For the text-containing cell, return its midpoint in [X, Y] coordinate format. 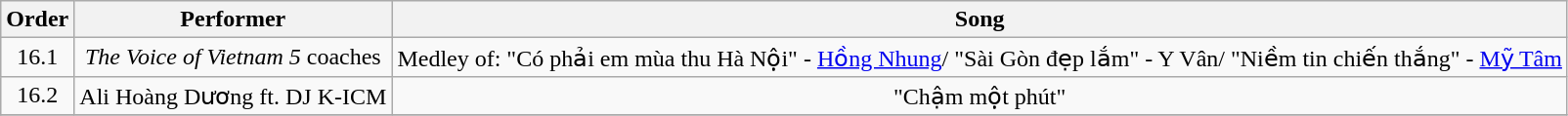
"Chậm một phút" [980, 96]
The Voice of Vietnam 5 coaches [233, 58]
Performer [233, 19]
Ali Hoàng Dương ft. DJ K-ICM [233, 96]
Song [980, 19]
Medley of: "Có phải em mùa thu Hà Nội" - Hồng Nhung/ "Sài Gòn đẹp lắm" - Y Vân/ "Niềm tin chiến thắng" - Mỹ Tâm [980, 58]
16.2 [37, 96]
Order [37, 19]
16.1 [37, 58]
